Return (X, Y) of the center of cell containing provided text 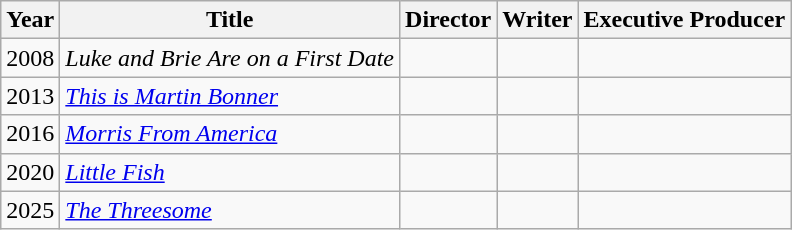
Writer (538, 20)
This is Martin Bonner (230, 96)
Little Fish (230, 172)
2020 (30, 172)
2008 (30, 58)
Luke and Brie Are on a First Date (230, 58)
2013 (30, 96)
Director (448, 20)
The Threesome (230, 210)
Morris From America (230, 134)
2016 (30, 134)
Title (230, 20)
Year (30, 20)
2025 (30, 210)
Executive Producer (684, 20)
